Pinpoint the cell where the given text exists, returning its [x, y] midpoint coordinate. 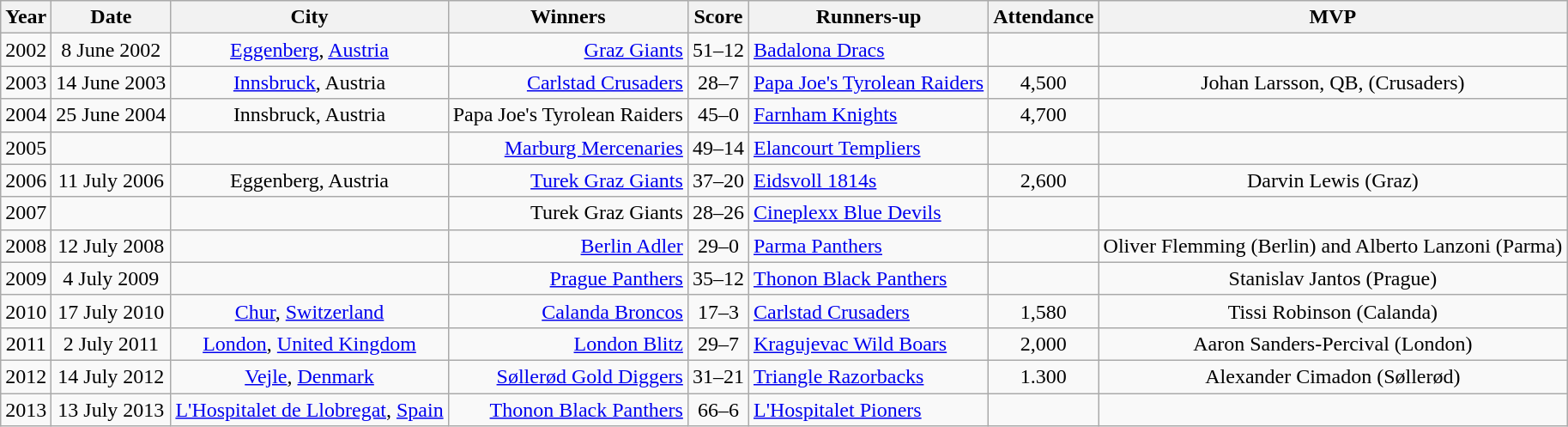
2003 [26, 82]
31–21 [717, 376]
2008 [26, 246]
City [309, 17]
Runners-up [869, 17]
London, United Kingdom [309, 344]
1,580 [1044, 311]
2013 [26, 410]
Johan Larsson, QB, (Crusaders) [1333, 82]
Vejle, Denmark [309, 376]
Berlin Adler [568, 246]
Tissi Robinson (Calanda) [1333, 311]
2012 [26, 376]
12 July 2008 [112, 246]
4 July 2009 [112, 278]
L'Hospitalet Pioners [869, 410]
Attendance [1044, 17]
2 July 2011 [112, 344]
2010 [26, 311]
Eidsvoll 1814s [869, 180]
Graz Giants [568, 50]
2007 [26, 213]
14 July 2012 [112, 376]
Badalona Dracs [869, 50]
14 June 2003 [112, 82]
45–0 [717, 115]
Prague Panthers [568, 278]
Date [112, 17]
2011 [26, 344]
2004 [26, 115]
Elancourt Templiers [869, 148]
2,000 [1044, 344]
Aaron Sanders-Percival (London) [1333, 344]
Søllerød Gold Diggers [568, 376]
Parma Panthers [869, 246]
Kragujevac Wild Boars [869, 344]
4,500 [1044, 82]
2005 [26, 148]
17–3 [717, 311]
Alexander Cimadon (Søllerød) [1333, 376]
2,600 [1044, 180]
35–12 [717, 278]
Triangle Razorbacks [869, 376]
Farnham Knights [869, 115]
Cineplexx Blue Devils [869, 213]
Calanda Broncos [568, 311]
17 July 2010 [112, 311]
49–14 [717, 148]
Chur, Switzerland [309, 311]
29–0 [717, 246]
8 June 2002 [112, 50]
2009 [26, 278]
28–26 [717, 213]
28–7 [717, 82]
London Blitz [568, 344]
Score [717, 17]
Marburg Mercenaries [568, 148]
51–12 [717, 50]
4,700 [1044, 115]
37–20 [717, 180]
11 July 2006 [112, 180]
L'Hospitalet de Llobregat, Spain [309, 410]
Winners [568, 17]
MVP [1333, 17]
29–7 [717, 344]
Oliver Flemming (Berlin) and Alberto Lanzoni (Parma) [1333, 246]
Year [26, 17]
2002 [26, 50]
Darvin Lewis (Graz) [1333, 180]
66–6 [717, 410]
25 June 2004 [112, 115]
Stanislav Jantos (Prague) [1333, 278]
1.300 [1044, 376]
13 July 2013 [112, 410]
2006 [26, 180]
